Find where the given text appears and provide that cell's center as [X, Y] coordinate. 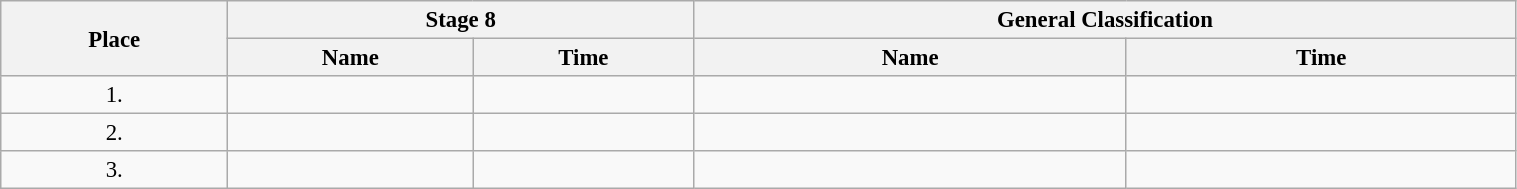
1. [114, 95]
3. [114, 170]
General Classification [1105, 20]
Place [114, 38]
Stage 8 [461, 20]
2. [114, 133]
